Identify which cell holds the provided text, then report its (X, Y) central coordinate. 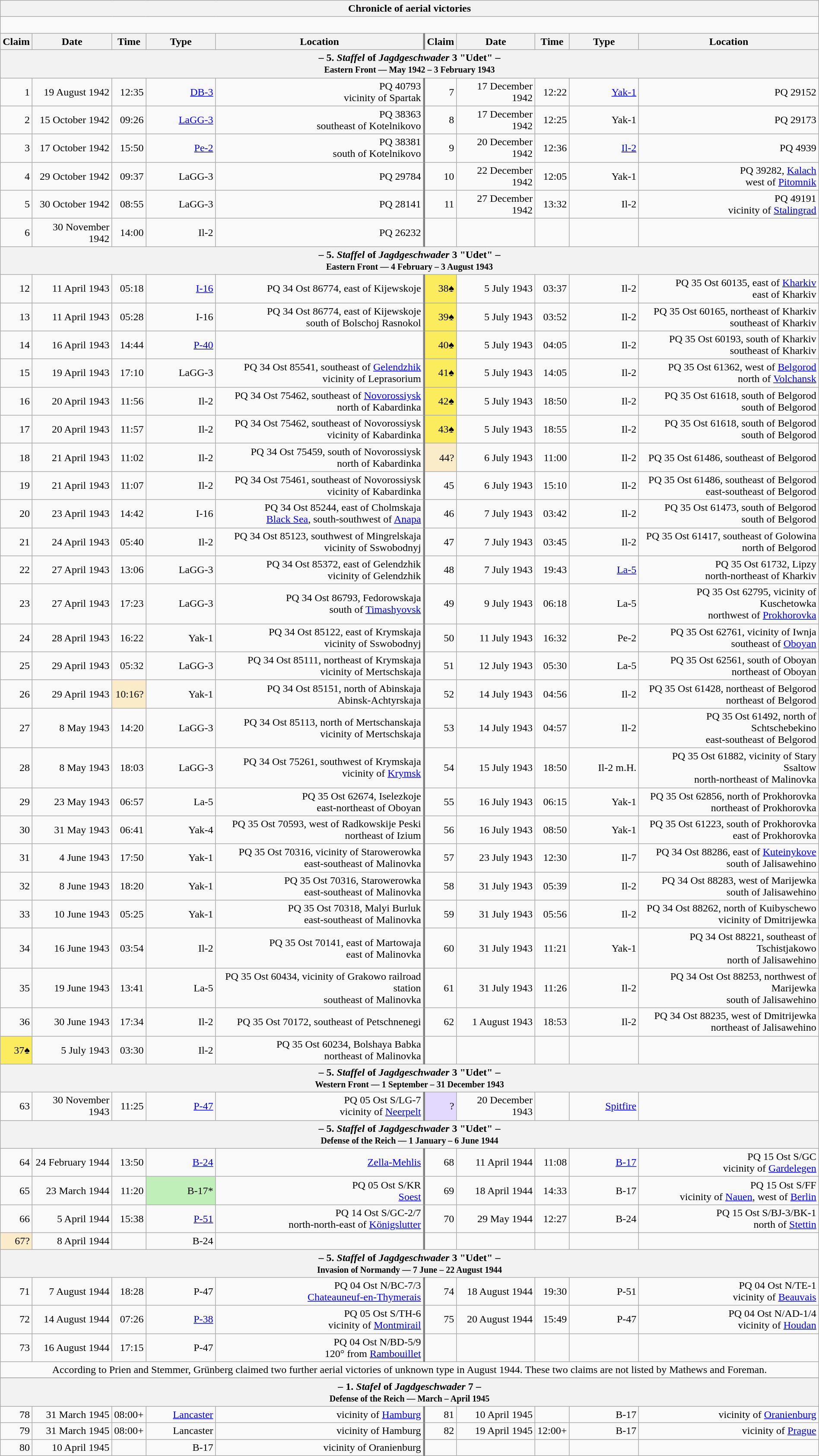
74 (441, 1291)
PQ 35 Ost 62761, vicinity of Iwnja southeast of Oboyan (729, 638)
56 (441, 830)
PQ 34 Ost 85541, southeast of Gelendzhikvicinity of Leprasorium (320, 373)
32 (16, 886)
10 June 1943 (72, 914)
Il-2 m.H. (604, 768)
1 (16, 92)
PQ 34 Ost 75261, southwest of Krymskajavicinity of Krymsk (320, 768)
14:05 (552, 373)
05:18 (129, 289)
03:30 (129, 1050)
19 (16, 486)
81 (441, 1415)
19 April 1943 (72, 373)
61 (441, 988)
80 (16, 1447)
5 April 1944 (72, 1219)
PQ 35 Ost 60135, east of Kharkiv east of Kharkiv (729, 289)
24 April 1943 (72, 542)
15:38 (129, 1219)
34 (16, 948)
16 August 1944 (72, 1348)
14:20 (129, 728)
12:05 (552, 176)
09:37 (129, 176)
54 (441, 768)
PQ 4939 (729, 148)
PQ 35 Ost 62795, vicinity of Kuschetowka northwest of Prokhorovka (729, 604)
16:32 (552, 638)
17:15 (129, 1348)
04:56 (552, 694)
Il-7 (604, 858)
5 (16, 204)
PQ 34 Ost 86774, east of Kijewskoje (320, 289)
P-40 (181, 345)
65 (16, 1190)
05:25 (129, 914)
PQ 38363 southeast of Kotelnikovo (320, 120)
PQ 35 Ost 62674, Iselezkoje east-northeast of Oboyan (320, 801)
16 April 1943 (72, 345)
52 (441, 694)
Yak-4 (181, 830)
PQ 35 Ost 60165, northeast of Kharkiv southeast of Kharkiv (729, 316)
18 April 1944 (496, 1190)
03:54 (129, 948)
B-17* (181, 1190)
12:27 (552, 1219)
PQ 40793vicinity of Spartak (320, 92)
PQ 34 Ost 86793, Fedorowskajasouth of Timashyovsk (320, 604)
12:25 (552, 120)
11:26 (552, 988)
59 (441, 914)
72 (16, 1320)
18:03 (129, 768)
05:40 (129, 542)
23 (16, 604)
68 (441, 1163)
18:28 (129, 1291)
PQ 35 Ost 61473, south of Belgorod south of Belgorod (729, 513)
8 June 1943 (72, 886)
05:30 (552, 666)
PQ 34 Ost Ost 88253, northwest of Marijewka south of Jalisawehino (729, 988)
11:56 (129, 401)
PQ 35 Ost 61428, northeast of Belgorod northeast of Belgorod (729, 694)
12 July 1943 (496, 666)
30 June 1943 (72, 1022)
19 August 1942 (72, 92)
PQ 34 Ost 75461, southeast of Novorossiyskvicinity of Kabardinka (320, 486)
11 July 1943 (496, 638)
06:57 (129, 801)
23 July 1943 (496, 858)
42♠ (441, 401)
PQ 49191vicinity of Stalingrad (729, 204)
3 (16, 148)
PQ 34 Ost 88283, west of Marijewka south of Jalisawehino (729, 886)
PQ 15 Ost S/GCvicinity of Gardelegen (729, 1163)
PQ 34 Ost 88221, southeast of Tschistjakowo north of Jalisawehino (729, 948)
PQ 35 Ost 70316, vicinity of Starowerowka east-southeast of Malinovka (320, 858)
67? (16, 1241)
12:36 (552, 148)
15 October 1942 (72, 120)
PQ 05 Ost S/TH-6vicinity of Montmirail (320, 1320)
12:35 (129, 92)
71 (16, 1291)
38♠ (441, 289)
29 May 1944 (496, 1219)
1 August 1943 (496, 1022)
08:50 (552, 830)
10 (441, 176)
4 (16, 176)
06:41 (129, 830)
PQ 35 Ost 60193, south of Kharkiv southeast of Kharkiv (729, 345)
24 February 1944 (72, 1163)
9 (441, 148)
13:41 (129, 988)
05:32 (129, 666)
PQ 14 Ost S/GC-2/7north-north-east of Königslutter (320, 1219)
06:15 (552, 801)
PQ 04 Ost N/BD-5/9120° from Rambouillet (320, 1348)
11:21 (552, 948)
PQ 04 Ost N/AD-1/4vicinity of Houdan (729, 1320)
PQ 05 Ost S/LG-7vicinity of Neerpelt (320, 1106)
– 5. Staffel of Jagdgeschwader 3 "Udet" –Western Front — 1 September – 31 December 1943 (409, 1078)
18:20 (129, 886)
– 1. Stafel of Jagdgeschwader 7 –Defense of the Reich — March – April 1945 (409, 1392)
Spitfire (604, 1106)
8 (441, 120)
PQ 34 Ost 75462, southeast of Novorossiysk north of Kabardinka (320, 401)
PQ 35 Ost 61732, Lipzy north-northeast of Kharkiv (729, 570)
17:10 (129, 373)
22 December 1942 (496, 176)
11:20 (129, 1190)
26 (16, 694)
PQ 38381 south of Kotelnikovo (320, 148)
PQ 34 Ost 85372, east of Gelendzhikvicinity of Gelendzhik (320, 570)
14 (16, 345)
66 (16, 1219)
8 April 1944 (72, 1241)
28 April 1943 (72, 638)
vicinity of Prague (729, 1431)
PQ 15 Ost S/BJ-3/BK-1north of Stettin (729, 1219)
35 (16, 988)
13:06 (129, 570)
11:57 (129, 430)
PQ 04 Ost N/BC-7/3Chateauneuf-en-Thymerais (320, 1291)
Zella-Mehlis (320, 1163)
PQ 35 Ost 61882, vicinity of Stary Ssaltow north-northeast of Malinovka (729, 768)
7 August 1944 (72, 1291)
31 May 1943 (72, 830)
15:10 (552, 486)
50 (441, 638)
PQ 04 Ost N/TE-1vicinity of Beauvais (729, 1291)
11 April 1944 (496, 1163)
11:25 (129, 1106)
39♠ (441, 316)
PQ 35 Ost 61486, southeast of Belgorod east-southeast of Belgorod (729, 486)
13:32 (552, 204)
18:55 (552, 430)
14:00 (129, 233)
– 5. Staffel of Jagdgeschwader 3 "Udet" –Defense of the Reich — 1 January – 6 June 1944 (409, 1134)
13:50 (129, 1163)
20 August 1944 (496, 1320)
Chronicle of aerial victories (409, 9)
PQ 35 Ost 60434, vicinity of Grakowo railroad station southeast of Malinovka (320, 988)
03:42 (552, 513)
04:57 (552, 728)
PQ 29152 (729, 92)
23 May 1943 (72, 801)
PQ 34 Ost 75459, south of Novorossiysk north of Kabardinka (320, 457)
17 (16, 430)
14 August 1944 (72, 1320)
70 (441, 1219)
69 (441, 1190)
23 March 1944 (72, 1190)
33 (16, 914)
PQ 28141 (320, 204)
23 April 1943 (72, 513)
19 June 1943 (72, 988)
29 October 1942 (72, 176)
19 April 1945 (496, 1431)
18 (16, 457)
PQ 35 Ost 61362, west of Belgorod north of Volchansk (729, 373)
51 (441, 666)
PQ 35 Ost 61223, south of Prokhorovka east of Prokhorovka (729, 830)
82 (441, 1431)
– 5. Staffel of Jagdgeschwader 3 "Udet" –Eastern Front — 4 February – 3 August 1943 (409, 260)
– 5. Staffel of Jagdgeschwader 3 "Udet" –Invasion of Normandy — 7 June – 22 August 1944 (409, 1263)
10:16? (129, 694)
18:53 (552, 1022)
PQ 35 Ost 70172, southeast of Petschnenegi (320, 1022)
78 (16, 1415)
4 June 1943 (72, 858)
05:56 (552, 914)
05:28 (129, 316)
6 (16, 233)
29 (16, 801)
28 (16, 768)
27 (16, 728)
09:26 (129, 120)
03:37 (552, 289)
PQ 34 Ost 85244, east of CholmskajaBlack Sea, south-southwest of Anapa (320, 513)
06:18 (552, 604)
PQ 35 Ost 70141, east of Martowaja east of Malinovka (320, 948)
14:44 (129, 345)
9 July 1943 (496, 604)
? (441, 1106)
2 (16, 120)
20 (16, 513)
75 (441, 1320)
31 (16, 858)
55 (441, 801)
21 (16, 542)
PQ 34 Ost 86774, east of Kijewskoje south of Bolschoj Rasnokol (320, 316)
46 (441, 513)
18 August 1944 (496, 1291)
PQ 34 Ost 88235, west of Dmitrijewka northeast of Jalisawehino (729, 1022)
17 October 1942 (72, 148)
30 November 1942 (72, 233)
11:00 (552, 457)
12 (16, 289)
79 (16, 1431)
PQ 34 Ost 85111, northeast of Krymskajavicinity of Mertschskaja (320, 666)
47 (441, 542)
PQ 34 Ost 85113, north of Mertschanskajavicinity of Mertschskaja (320, 728)
03:45 (552, 542)
14:33 (552, 1190)
PQ 35 Ost 61492, north of Schtschebekino east-southeast of Belgorod (729, 728)
7 (441, 92)
17:50 (129, 858)
11:08 (552, 1163)
60 (441, 948)
15 (16, 373)
PQ 29784 (320, 176)
15:49 (552, 1320)
48 (441, 570)
PQ 35 Ost 62856, north of Prokhorovka northeast of Prokhorovka (729, 801)
PQ 35 Ost 70593, west of Radkowskije Peski northeast of Izium (320, 830)
PQ 34 Ost 75462, southeast of Novorossiyskvicinity of Kabardinka (320, 430)
58 (441, 886)
DB-3 (181, 92)
16 (16, 401)
64 (16, 1163)
16 June 1943 (72, 948)
14:42 (129, 513)
PQ 15 Ost S/FFvicinity of Nauen, west of Berlin (729, 1190)
PQ 35 Ost 60234, Bolshaya Babka northeast of Malinovka (320, 1050)
03:52 (552, 316)
P-38 (181, 1320)
PQ 34 Ost 85123, southwest of Mingrelskajavicinity of Sswobodnyj (320, 542)
20 December 1943 (496, 1106)
62 (441, 1022)
19:30 (552, 1291)
PQ 34 Ost 88286, east of Kuteinykove south of Jalisawehino (729, 858)
PQ 35 Ost 70318, Malyi Burluk east-southeast of Malinovka (320, 914)
12:22 (552, 92)
11:02 (129, 457)
PQ 35 Ost 62561, south of Oboyan northeast of Oboyan (729, 666)
– 5. Staffel of Jagdgeschwader 3 "Udet" –Eastern Front — May 1942 – 3 February 1943 (409, 64)
49 (441, 604)
30 November 1943 (72, 1106)
37♠ (16, 1050)
17:23 (129, 604)
73 (16, 1348)
PQ 35 Ost 61417, southeast of Golowina north of Belgorod (729, 542)
53 (441, 728)
PQ 35 Ost 61486, southeast of Belgorod (729, 457)
16:22 (129, 638)
40♠ (441, 345)
13 (16, 316)
PQ 39282, Kalach west of Pitomnik (729, 176)
24 (16, 638)
22 (16, 570)
05:39 (552, 886)
11:07 (129, 486)
12:00+ (552, 1431)
36 (16, 1022)
15:50 (129, 148)
57 (441, 858)
45 (441, 486)
63 (16, 1106)
15 July 1943 (496, 768)
PQ 29173 (729, 120)
04:05 (552, 345)
PQ 05 Ost S/KRSoest (320, 1190)
41♠ (441, 373)
27 December 1942 (496, 204)
12:30 (552, 858)
25 (16, 666)
19:43 (552, 570)
17:34 (129, 1022)
30 (16, 830)
07:26 (129, 1320)
11 (441, 204)
20 December 1942 (496, 148)
08:55 (129, 204)
44? (441, 457)
PQ 34 Ost 88262, north of Kuibyschewovicinity of Dmitrijewka (729, 914)
PQ 26232 (320, 233)
PQ 34 Ost 85151, north of AbinskajaAbinsk-Achtyrskaja (320, 694)
30 October 1942 (72, 204)
PQ 35 Ost 70316, Starowerowka east-southeast of Malinovka (320, 886)
43♠ (441, 430)
PQ 34 Ost 85122, east of Krymskajavicinity of Sswobodnyj (320, 638)
